Provide the (X, Y) coordinate of the cell's center where the given text is located.  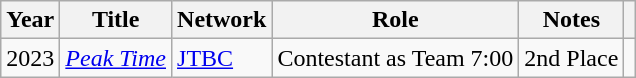
Peak Time (116, 58)
Title (116, 20)
JTBC (222, 58)
2023 (30, 58)
Contestant as Team 7:00 (396, 58)
2nd Place (572, 58)
Role (396, 20)
Network (222, 20)
Notes (572, 20)
Year (30, 20)
